Identify which cell holds the provided text, then report its (X, Y) central coordinate. 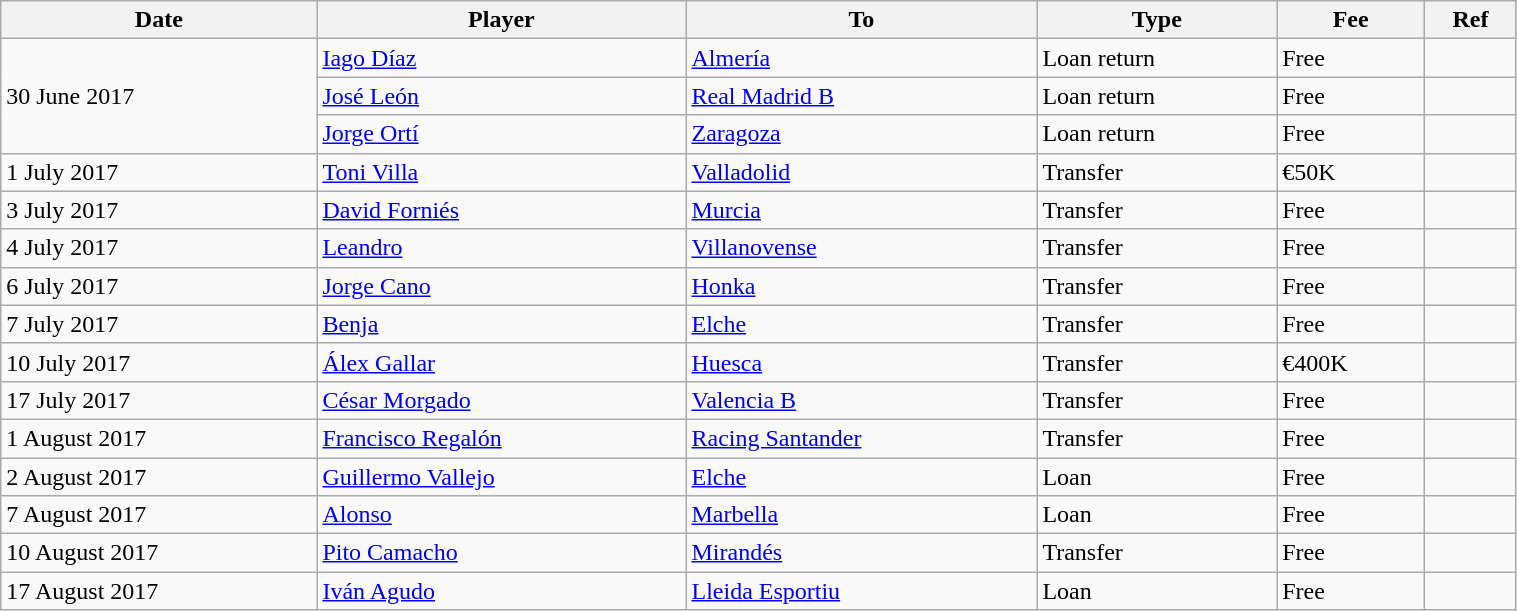
David Forniés (502, 210)
Date (159, 20)
7 August 2017 (159, 515)
Valladolid (862, 172)
7 July 2017 (159, 324)
1 July 2017 (159, 172)
17 July 2017 (159, 400)
Marbella (862, 515)
Jorge Cano (502, 286)
Zaragoza (862, 134)
Iván Agudo (502, 591)
Ref (1470, 20)
Almería (862, 58)
Mirandés (862, 553)
Iago Díaz (502, 58)
Alonso (502, 515)
Benja (502, 324)
Type (1157, 20)
Honka (862, 286)
Francisco Regalón (502, 438)
Murcia (862, 210)
Guillermo Vallejo (502, 477)
Toni Villa (502, 172)
1 August 2017 (159, 438)
6 July 2017 (159, 286)
To (862, 20)
Real Madrid B (862, 96)
30 June 2017 (159, 96)
€50K (1351, 172)
10 July 2017 (159, 362)
Leandro (502, 248)
10 August 2017 (159, 553)
Fee (1351, 20)
Álex Gallar (502, 362)
Player (502, 20)
3 July 2017 (159, 210)
Villanovense (862, 248)
17 August 2017 (159, 591)
4 July 2017 (159, 248)
€400K (1351, 362)
2 August 2017 (159, 477)
Racing Santander (862, 438)
Lleida Esportiu (862, 591)
José León (502, 96)
César Morgado (502, 400)
Valencia B (862, 400)
Huesca (862, 362)
Pito Camacho (502, 553)
Jorge Ortí (502, 134)
